Output the (X, Y) coordinate of the center of the cell containing the given text.  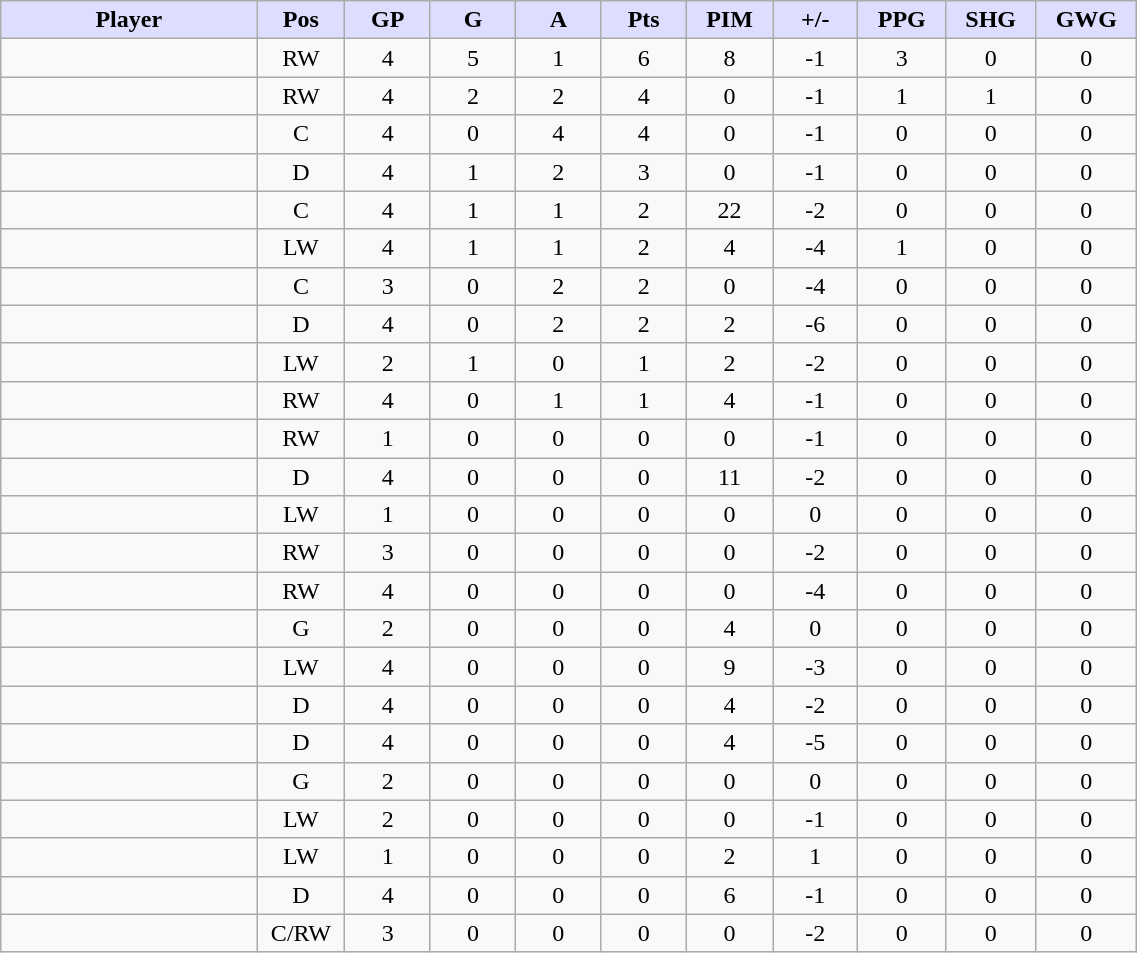
-3 (816, 667)
GWG (1086, 20)
PIM (729, 20)
GP (388, 20)
A (558, 20)
-5 (816, 743)
C/RW (301, 933)
Pts (644, 20)
5 (472, 58)
+/- (816, 20)
-6 (816, 324)
PPG (902, 20)
11 (729, 477)
Player (129, 20)
9 (729, 667)
8 (729, 58)
Pos (301, 20)
SHG (991, 20)
22 (729, 210)
